Provide the (x, y) coordinate of the cell's center where the given text is located.  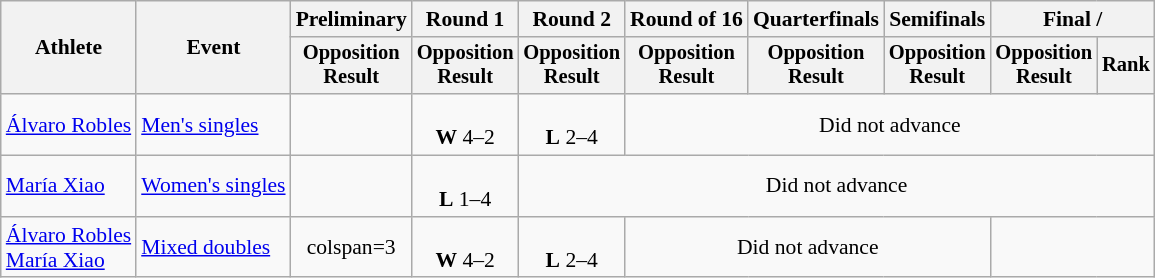
Álvaro Robles (68, 124)
Final / (1073, 19)
Álvaro RoblesMaría Xiao (68, 248)
Round of 16 (686, 19)
L 1–4 (466, 186)
Women's singles (213, 186)
Rank (1126, 66)
Preliminary (352, 19)
Round 1 (466, 19)
María Xiao (68, 186)
Semifinals (938, 19)
Men's singles (213, 124)
colspan=3 (352, 248)
Mixed doubles (213, 248)
Event (213, 48)
Athlete (68, 48)
Round 2 (572, 19)
Quarterfinals (816, 19)
